Scan for the cell matching the given text and deliver its (X, Y) coordinate at center. 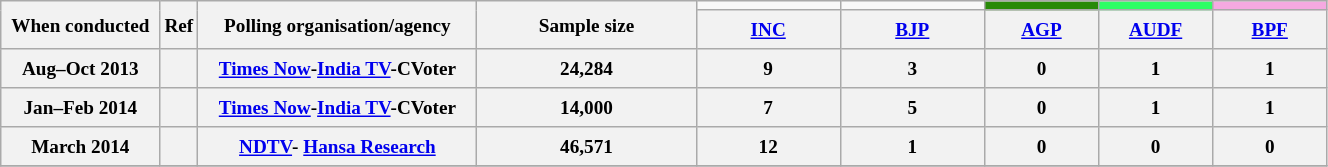
Aug–Oct 2013 (80, 68)
14,000 (586, 108)
46,571 (586, 146)
When conducted (80, 25)
3 (912, 68)
12 (768, 146)
INC (768, 30)
BPF (1270, 30)
AGP (1041, 30)
NDTV- Hansa Research (338, 146)
9 (768, 68)
Polling organisation/agency (338, 25)
7 (768, 108)
Ref (179, 25)
AUDF (1156, 30)
BJP (912, 30)
March 2014 (80, 146)
Sample size (586, 25)
Jan–Feb 2014 (80, 108)
5 (912, 108)
24,284 (586, 68)
